For the text-containing cell, return its midpoint in [x, y] coordinate format. 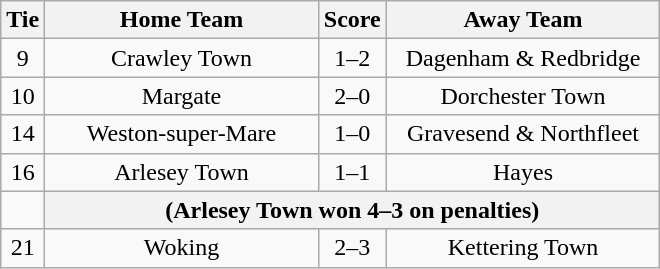
Kettering Town [523, 248]
9 [23, 58]
Home Team [182, 20]
Margate [182, 96]
1–2 [352, 58]
Woking [182, 248]
2–0 [352, 96]
10 [23, 96]
16 [23, 172]
14 [23, 134]
(Arlesey Town won 4–3 on penalties) [352, 210]
Tie [23, 20]
Dagenham & Redbridge [523, 58]
1–0 [352, 134]
Gravesend & Northfleet [523, 134]
Hayes [523, 172]
Away Team [523, 20]
Score [352, 20]
Arlesey Town [182, 172]
1–1 [352, 172]
Dorchester Town [523, 96]
Crawley Town [182, 58]
Weston-super-Mare [182, 134]
21 [23, 248]
2–3 [352, 248]
